Find where the given text appears and provide that cell's center as (X, Y) coordinate. 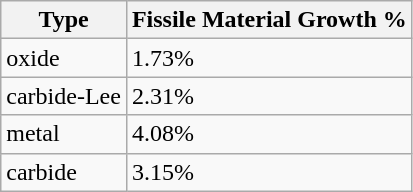
carbide (64, 172)
4.08% (269, 134)
2.31% (269, 96)
oxide (64, 58)
Type (64, 20)
metal (64, 134)
Fissile Material Growth % (269, 20)
carbide-Lee (64, 96)
3.15% (269, 172)
1.73% (269, 58)
